Extract the (X, Y) coordinate from the center of the cell holding the provided text.  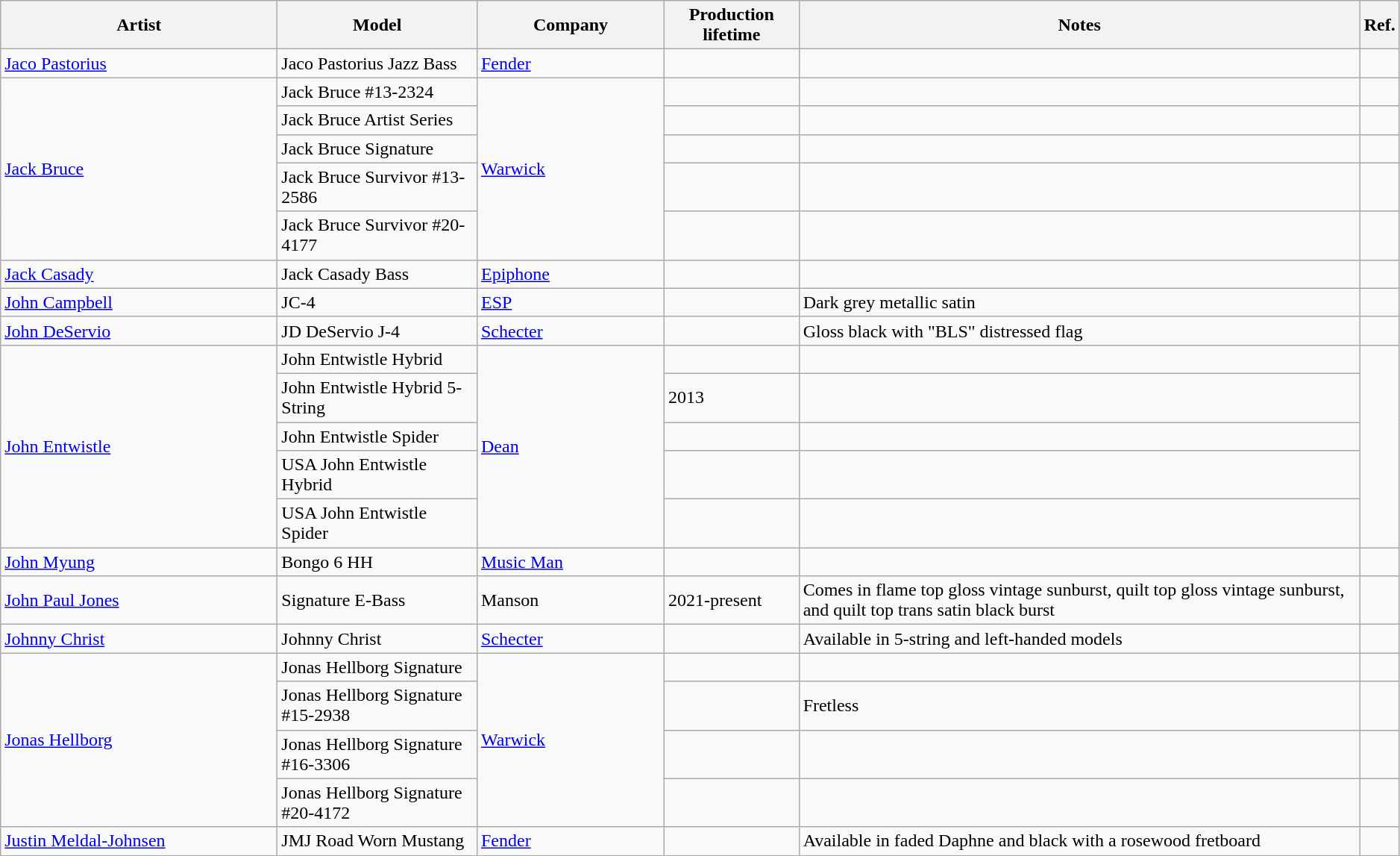
Artist (139, 25)
JD DeServio J-4 (377, 331)
John Entwistle Hybrid 5-String (377, 397)
Jack Bruce #13-2324 (377, 92)
Jonas Hellborg Signature #20-4172 (377, 803)
Available in 5-string and left-handed models (1079, 639)
Jonas Hellborg Signature (377, 667)
2021-present (732, 600)
USA John Entwistle Hybrid (377, 475)
Notes (1079, 25)
Jonas Hellborg (139, 740)
Epiphone (570, 274)
Comes in flame top gloss vintage sunburst, quilt top gloss vintage sunburst, and quilt top trans satin black burst (1079, 600)
Dark grey metallic satin (1079, 302)
Available in faded Daphne and black with a rosewood fretboard (1079, 841)
JMJ Road Worn Mustang (377, 841)
John Entwistle (139, 446)
Jack Bruce (139, 169)
Ref. (1380, 25)
Signature E-Bass (377, 600)
Jack Bruce Signature (377, 149)
ESP (570, 302)
Production lifetime (732, 25)
Jonas Hellborg Signature #16-3306 (377, 754)
Gloss black with "BLS" distressed flag (1079, 331)
Jaco Pastorius Jazz Bass (377, 63)
Bongo 6 HH (377, 562)
Dean (570, 446)
John DeServio (139, 331)
JC-4 (377, 302)
Fretless (1079, 706)
Manson (570, 600)
Jaco Pastorius (139, 63)
Music Man (570, 562)
USA John Entwistle Spider (377, 524)
Jonas Hellborg Signature #15-2938 (377, 706)
John Paul Jones (139, 600)
Jack Casady (139, 274)
John Myung (139, 562)
Jack Bruce Artist Series (377, 120)
Jack Bruce Survivor #20-4177 (377, 236)
Justin Meldal-Johnsen (139, 841)
Company (570, 25)
John Entwistle Hybrid (377, 359)
Model (377, 25)
Jack Casady Bass (377, 274)
2013 (732, 397)
Jack Bruce Survivor #13-2586 (377, 187)
John Campbell (139, 302)
John Entwistle Spider (377, 437)
